Output the (X, Y) coordinate of the center of the cell containing the given text.  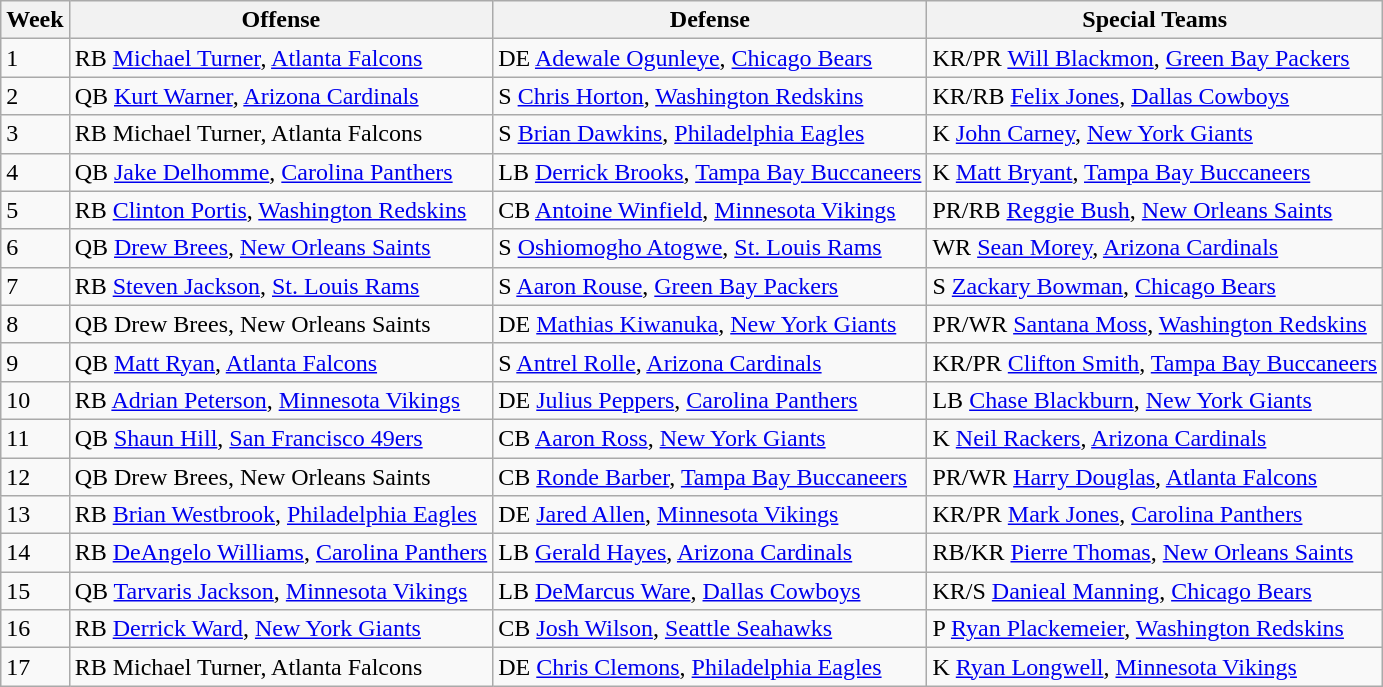
P Ryan Plackemeier, Washington Redskins (1155, 629)
CB Josh Wilson, Seattle Seahawks (710, 629)
K Neil Rackers, Arizona Cardinals (1155, 438)
K John Carney, New York Giants (1155, 134)
DE Chris Clemons, Philadelphia Eagles (710, 667)
8 (35, 324)
RB DeAngelo Williams, Carolina Panthers (281, 553)
LB Gerald Hayes, Arizona Cardinals (710, 553)
17 (35, 667)
PR/RB Reggie Bush, New Orleans Saints (1155, 210)
QB Jake Delhomme, Carolina Panthers (281, 172)
16 (35, 629)
QB Kurt Warner, Arizona Cardinals (281, 96)
Week (35, 20)
10 (35, 400)
CB Antoine Winfield, Minnesota Vikings (710, 210)
PR/WR Santana Moss, Washington Redskins (1155, 324)
LB Derrick Brooks, Tampa Bay Buccaneers (710, 172)
13 (35, 515)
12 (35, 477)
6 (35, 248)
2 (35, 96)
1 (35, 58)
LB Chase Blackburn, New York Giants (1155, 400)
WR Sean Morey, Arizona Cardinals (1155, 248)
7 (35, 286)
CB Aaron Ross, New York Giants (710, 438)
4 (35, 172)
DE Julius Peppers, Carolina Panthers (710, 400)
S Aaron Rouse, Green Bay Packers (710, 286)
9 (35, 362)
KR/PR Mark Jones, Carolina Panthers (1155, 515)
RB/KR Pierre Thomas, New Orleans Saints (1155, 553)
S Oshiomogho Atogwe, St. Louis Rams (710, 248)
15 (35, 591)
QB Tarvaris Jackson, Minnesota Vikings (281, 591)
KR/S Danieal Manning, Chicago Bears (1155, 591)
5 (35, 210)
PR/WR Harry Douglas, Atlanta Falcons (1155, 477)
DE Mathias Kiwanuka, New York Giants (710, 324)
Special Teams (1155, 20)
Offense (281, 20)
KR/PR Clifton Smith, Tampa Bay Buccaneers (1155, 362)
DE Adewale Ogunleye, Chicago Bears (710, 58)
KR/RB Felix Jones, Dallas Cowboys (1155, 96)
RB Derrick Ward, New York Giants (281, 629)
K Matt Bryant, Tampa Bay Buccaneers (1155, 172)
14 (35, 553)
S Antrel Rolle, Arizona Cardinals (710, 362)
S Chris Horton, Washington Redskins (710, 96)
RB Brian Westbrook, Philadelphia Eagles (281, 515)
S Zackary Bowman, Chicago Bears (1155, 286)
Defense (710, 20)
3 (35, 134)
S Brian Dawkins, Philadelphia Eagles (710, 134)
11 (35, 438)
K Ryan Longwell, Minnesota Vikings (1155, 667)
LB DeMarcus Ware, Dallas Cowboys (710, 591)
QB Matt Ryan, Atlanta Falcons (281, 362)
QB Shaun Hill, San Francisco 49ers (281, 438)
RB Steven Jackson, St. Louis Rams (281, 286)
CB Ronde Barber, Tampa Bay Buccaneers (710, 477)
RB Adrian Peterson, Minnesota Vikings (281, 400)
RB Clinton Portis, Washington Redskins (281, 210)
KR/PR Will Blackmon, Green Bay Packers (1155, 58)
DE Jared Allen, Minnesota Vikings (710, 515)
